Determine the [X, Y] coordinate at the center of the cell enclosing the given text.  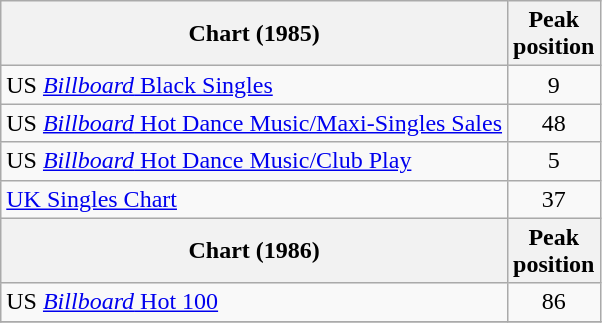
US Billboard Hot Dance Music/Maxi-Singles Sales [254, 123]
UK Singles Chart [254, 199]
9 [554, 85]
US Billboard Black Singles [254, 85]
48 [554, 123]
5 [554, 161]
Chart (1986) [254, 250]
Chart (1985) [254, 34]
86 [554, 302]
US Billboard Hot Dance Music/Club Play [254, 161]
US Billboard Hot 100 [254, 302]
37 [554, 199]
